Scan for the cell matching the given text and deliver its [X, Y] coordinate at center. 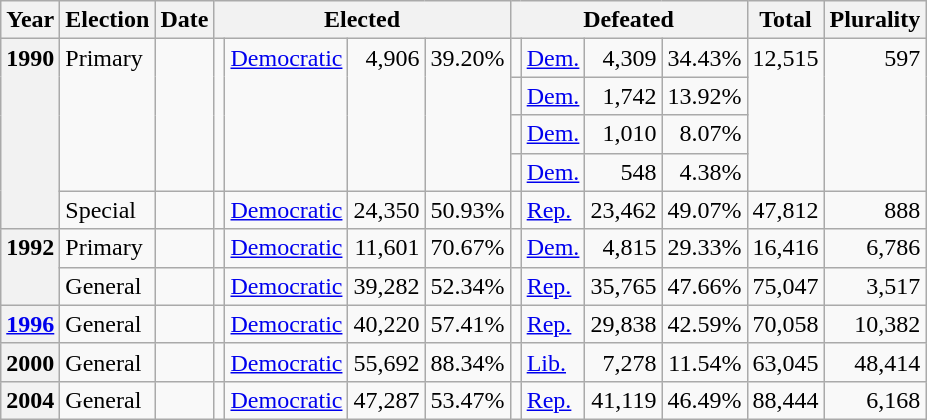
55,692 [386, 362]
63,045 [786, 362]
4,309 [624, 58]
Special [108, 210]
12,515 [786, 115]
52.34% [468, 286]
1990 [30, 134]
13.92% [704, 96]
11,601 [386, 248]
75,047 [786, 286]
2004 [30, 400]
41,119 [624, 400]
Elected [362, 20]
34.43% [704, 58]
29,838 [624, 324]
Election [108, 20]
57.41% [468, 324]
8.07% [704, 134]
11.54% [704, 362]
4.38% [704, 172]
47,812 [786, 210]
Defeated [628, 20]
548 [624, 172]
24,350 [386, 210]
88,444 [786, 400]
39.20% [468, 115]
47,287 [386, 400]
47.66% [704, 286]
39,282 [386, 286]
53.47% [468, 400]
6,786 [875, 248]
597 [875, 115]
1,010 [624, 134]
50.93% [468, 210]
1992 [30, 267]
10,382 [875, 324]
4,906 [386, 115]
888 [875, 210]
35,765 [624, 286]
23,462 [624, 210]
42.59% [704, 324]
7,278 [624, 362]
16,416 [786, 248]
3,517 [875, 286]
49.07% [704, 210]
Total [786, 20]
40,220 [386, 324]
Lib. [553, 362]
Date [184, 20]
4,815 [624, 248]
2000 [30, 362]
70,058 [786, 324]
70.67% [468, 248]
88.34% [468, 362]
6,168 [875, 400]
1,742 [624, 96]
Year [30, 20]
46.49% [704, 400]
1996 [30, 324]
29.33% [704, 248]
Plurality [875, 20]
48,414 [875, 362]
